Output the (x, y) coordinate of the center of the cell containing the given text.  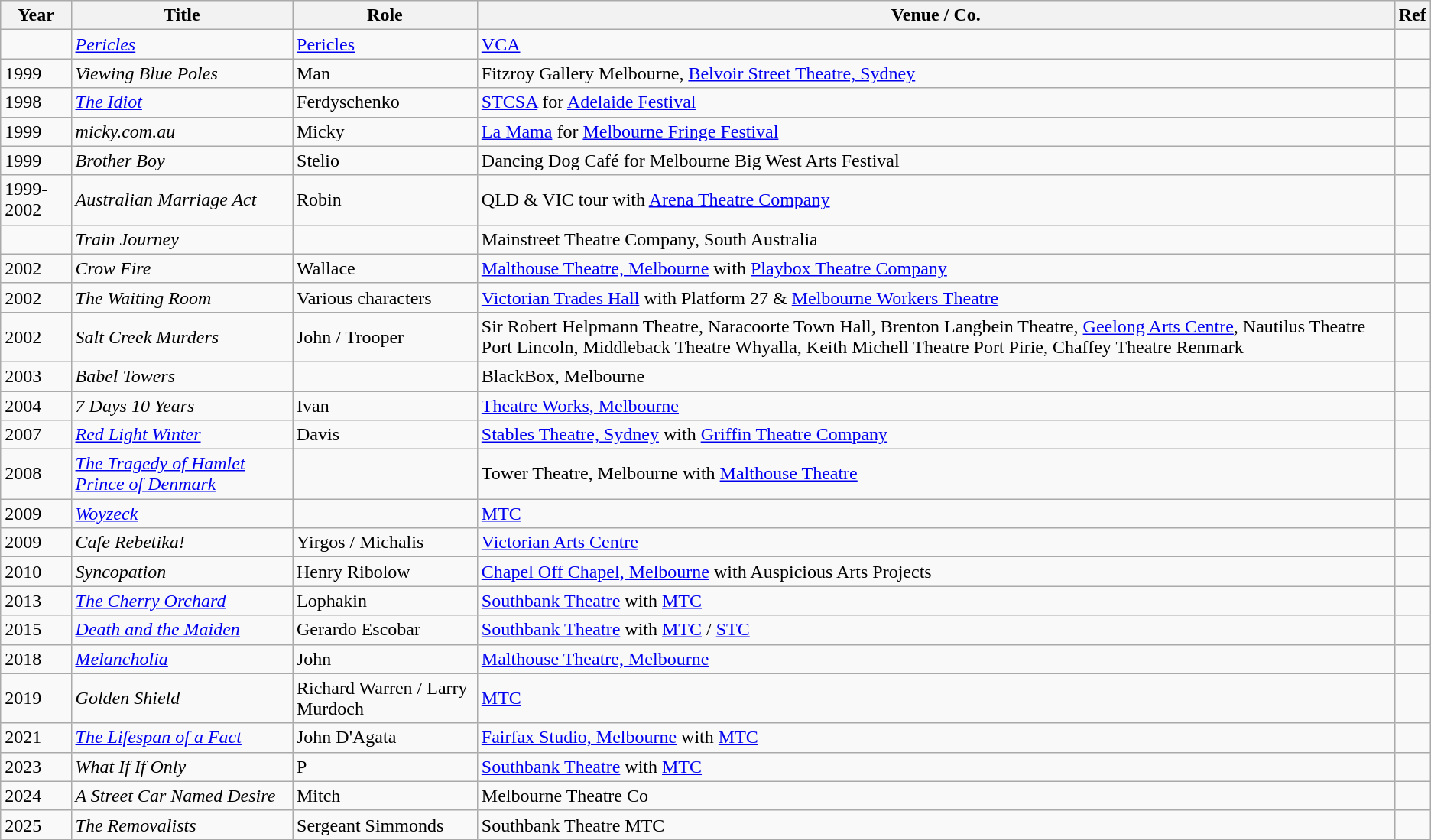
Brother Boy (182, 161)
Gerardo Escobar (385, 630)
Robin (385, 200)
Victorian Arts Centre (936, 543)
What If If Only (182, 767)
Southbank Theatre with MTC / STC (936, 630)
2010 (36, 572)
Mitch (385, 796)
Viewing Blue Poles (182, 73)
1999-2002 (36, 200)
Malthouse Theatre, Melbourne with Playbox Theatre Company (936, 268)
Death and the Maiden (182, 630)
The Cherry Orchard (182, 601)
Red Light Winter (182, 435)
John / Trooper (385, 336)
Sergeant Simmonds (385, 825)
Fairfax Studio, Melbourne with MTC (936, 738)
BlackBox, Melbourne (936, 376)
Australian Marriage Act (182, 200)
Southbank Theatre MTC (936, 825)
La Mama for Melbourne Fringe Festival (936, 131)
2018 (36, 659)
Chapel Off Chapel, Melbourne with Auspicious Arts Projects (936, 572)
Dancing Dog Café for Melbourne Big West Arts Festival (936, 161)
The Tragedy of Hamlet Prince of Denmark (182, 474)
VCA (936, 44)
STCSA for Adelaide Festival (936, 102)
2004 (36, 406)
Salt Creek Murders (182, 336)
micky.com.au (182, 131)
2024 (36, 796)
Mainstreet Theatre Company, South Australia (936, 239)
Stelio (385, 161)
Richard Warren / Larry Murdoch (385, 699)
Henry Ribolow (385, 572)
Babel Towers (182, 376)
2023 (36, 767)
Fitzroy Gallery Melbourne, Belvoir Street Theatre, Sydney (936, 73)
Wallace (385, 268)
7 Days 10 Years (182, 406)
QLD & VIC tour with Arena Theatre Company (936, 200)
2015 (36, 630)
Victorian Trades Hall with Platform 27 & Melbourne Workers Theatre (936, 297)
2025 (36, 825)
Ferdyschenko (385, 102)
Man (385, 73)
Stables Theatre, Sydney with Griffin Theatre Company (936, 435)
Malthouse Theatre, Melbourne (936, 659)
Micky (385, 131)
Ref (1413, 15)
Cafe Rebetika! (182, 543)
Yirgos / Michalis (385, 543)
Tower Theatre, Melbourne with Malthouse Theatre (936, 474)
The Lifespan of a Fact (182, 738)
Theatre Works, Melbourne (936, 406)
Woyzeck (182, 514)
Train Journey (182, 239)
A Street Car Named Desire (182, 796)
Melancholia (182, 659)
2021 (36, 738)
Syncopation (182, 572)
Davis (385, 435)
The Removalists (182, 825)
2013 (36, 601)
John (385, 659)
The Idiot (182, 102)
Crow Fire (182, 268)
2008 (36, 474)
John D'Agata (385, 738)
2019 (36, 699)
Role (385, 15)
The Waiting Room (182, 297)
Year (36, 15)
Various characters (385, 297)
2003 (36, 376)
Lophakin (385, 601)
Melbourne Theatre Co (936, 796)
Ivan (385, 406)
Golden Shield (182, 699)
2007 (36, 435)
1998 (36, 102)
Venue / Co. (936, 15)
Title (182, 15)
P (385, 767)
